Return the [X, Y] coordinate for the center point of the cell that contains the specified text.  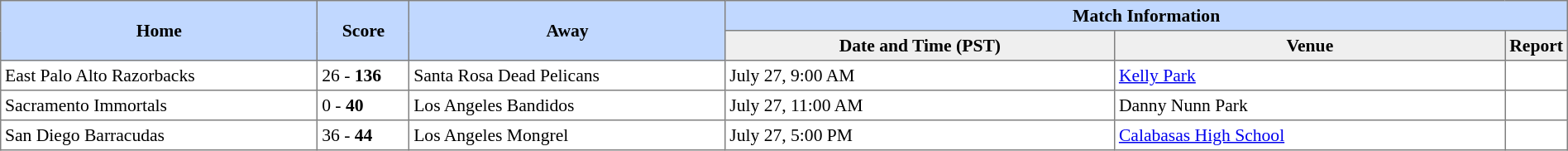
Danny Nunn Park [1310, 105]
July 27, 11:00 AM [920, 105]
Report [1537, 46]
July 27, 5:00 PM [920, 135]
San Diego Barracudas [159, 135]
36 - 44 [364, 135]
Los Angeles Mongrel [567, 135]
East Palo Alto Razorbacks [159, 75]
Kelly Park [1310, 75]
Away [567, 31]
Los Angeles Bandidos [567, 105]
0 - 40 [364, 105]
Match Information [1146, 16]
Home [159, 31]
26 - 136 [364, 75]
Sacramento Immortals [159, 105]
Santa Rosa Dead Pelicans [567, 75]
Date and Time (PST) [920, 46]
Calabasas High School [1310, 135]
Venue [1310, 46]
July 27, 9:00 AM [920, 75]
Score [364, 31]
